Capture the cell that displays the provided text and extract its (x, y) central coordinate. 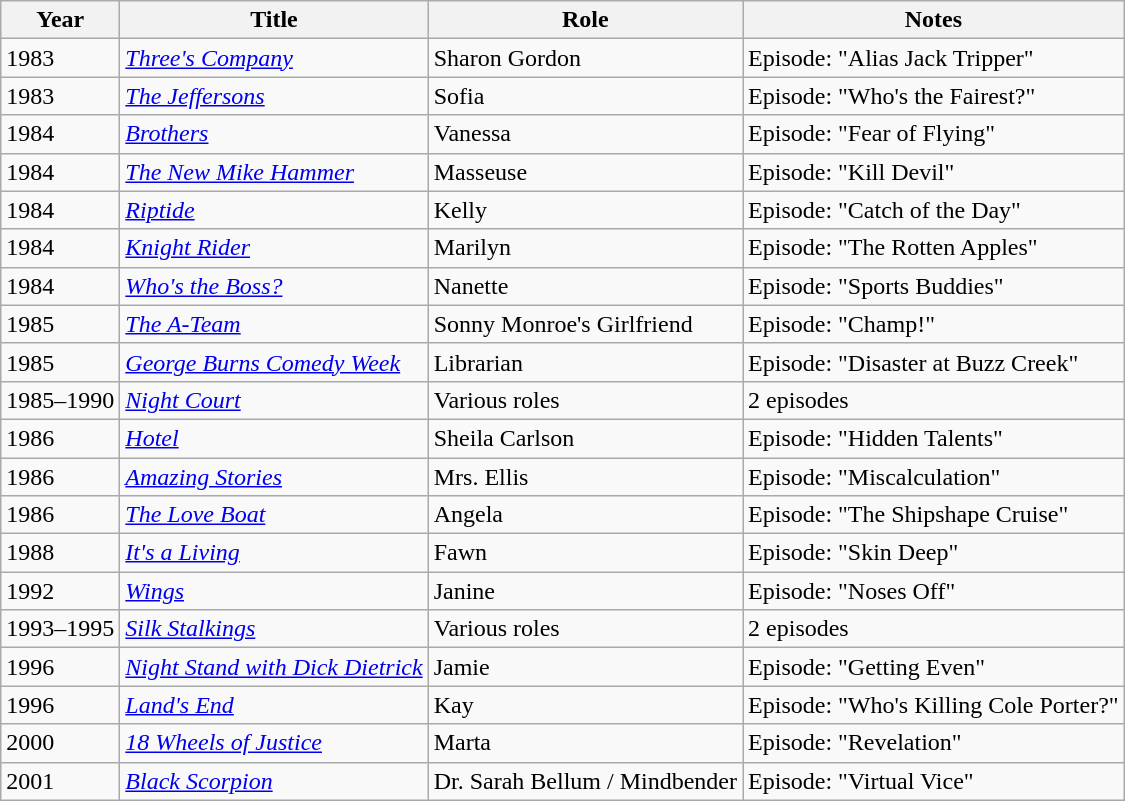
The New Mike Hammer (274, 172)
Episode: "Hidden Talents" (934, 438)
1992 (60, 591)
Episode: "Champ!" (934, 324)
Sheila Carlson (585, 438)
Hotel (274, 438)
1993–1995 (60, 629)
Who's the Boss? (274, 286)
Knight Rider (274, 248)
Episode: "Noses Off" (934, 591)
Marilyn (585, 248)
Episode: "Who's Killing Cole Porter?" (934, 705)
Episode: "The Rotten Apples" (934, 248)
Notes (934, 20)
Dr. Sarah Bellum / Mindbender (585, 781)
Episode: "Revelation" (934, 743)
Kelly (585, 210)
Night Court (274, 400)
Riptide (274, 210)
Three's Company (274, 58)
Brothers (274, 134)
1988 (60, 553)
Angela (585, 515)
Episode: "Virtual Vice" (934, 781)
Marta (585, 743)
The A-Team (274, 324)
2001 (60, 781)
Title (274, 20)
1985–1990 (60, 400)
Jamie (585, 667)
Nanette (585, 286)
Sofia (585, 96)
The Jeffersons (274, 96)
Librarian (585, 362)
The Love Boat (274, 515)
Episode: "Kill Devil" (934, 172)
Amazing Stories (274, 477)
Kay (585, 705)
Episode: "Who's the Fairest?" (934, 96)
Role (585, 20)
George Burns Comedy Week (274, 362)
Sharon Gordon (585, 58)
Black Scorpion (274, 781)
Fawn (585, 553)
Vanessa (585, 134)
Episode: "Alias Jack Tripper" (934, 58)
Episode: "The Shipshape Cruise" (934, 515)
18 Wheels of Justice (274, 743)
Year (60, 20)
Land's End (274, 705)
Night Stand with Dick Dietrick (274, 667)
Episode: "Fear of Flying" (934, 134)
It's a Living (274, 553)
Episode: "Skin Deep" (934, 553)
Wings (274, 591)
Episode: "Disaster at Buzz Creek" (934, 362)
Episode: "Catch of the Day" (934, 210)
Sonny Monroe's Girlfriend (585, 324)
Episode: "Sports Buddies" (934, 286)
Masseuse (585, 172)
Mrs. Ellis (585, 477)
Silk Stalkings (274, 629)
Episode: "Miscalculation" (934, 477)
Episode: "Getting Even" (934, 667)
Janine (585, 591)
2000 (60, 743)
